Determine the (X, Y) coordinate at the center of the cell enclosing the given text.  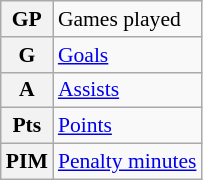
Assists (128, 90)
Games played (128, 19)
GP (27, 19)
Pts (27, 126)
PIM (27, 162)
Points (128, 126)
Penalty minutes (128, 162)
Goals (128, 55)
A (27, 90)
G (27, 55)
